Detect which cell encompasses the target text, then output its (X, Y) center coordinate. 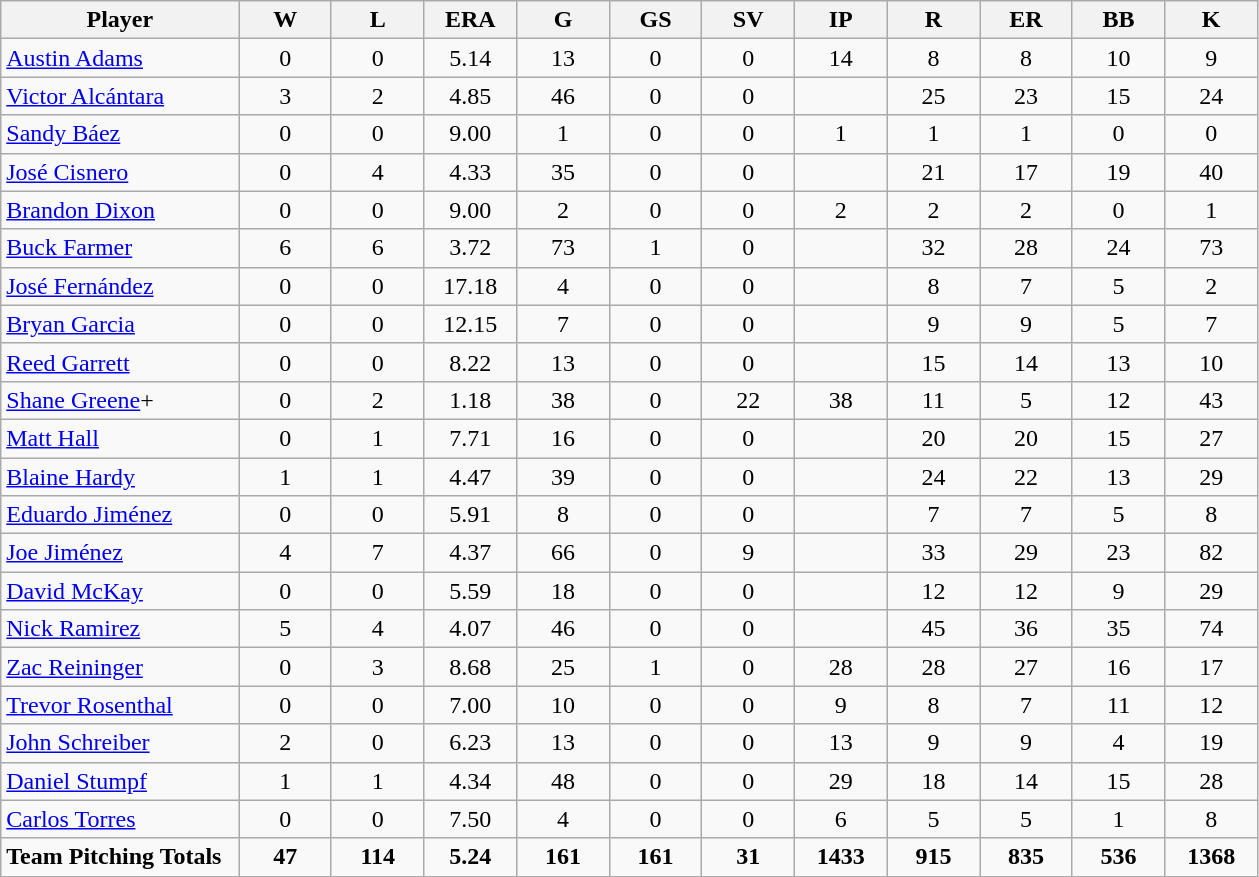
36 (1026, 629)
6.23 (470, 743)
José Fernández (120, 286)
39 (564, 477)
4.37 (470, 553)
Eduardo Jiménez (120, 515)
43 (1212, 400)
R (934, 20)
GS (656, 20)
IP (840, 20)
82 (1212, 553)
8.22 (470, 362)
SV (748, 20)
José Cisnero (120, 172)
8.68 (470, 667)
Reed Garrett (120, 362)
7.00 (470, 705)
17.18 (470, 286)
Matt Hall (120, 438)
66 (564, 553)
John Schreiber (120, 743)
4.85 (470, 96)
47 (286, 857)
4.34 (470, 781)
Austin Adams (120, 58)
536 (1118, 857)
Player (120, 20)
Buck Farmer (120, 248)
1.18 (470, 400)
5.24 (470, 857)
1368 (1212, 857)
W (286, 20)
G (564, 20)
21 (934, 172)
45 (934, 629)
32 (934, 248)
Brandon Dixon (120, 210)
915 (934, 857)
1433 (840, 857)
5.59 (470, 591)
Bryan Garcia (120, 324)
7.71 (470, 438)
4.33 (470, 172)
Nick Ramirez (120, 629)
7.50 (470, 819)
48 (564, 781)
Trevor Rosenthal (120, 705)
Joe Jiménez (120, 553)
Blaine Hardy (120, 477)
74 (1212, 629)
835 (1026, 857)
Zac Reininger (120, 667)
Shane Greene+ (120, 400)
40 (1212, 172)
L (378, 20)
12.15 (470, 324)
33 (934, 553)
BB (1118, 20)
Team Pitching Totals (120, 857)
ER (1026, 20)
3.72 (470, 248)
4.07 (470, 629)
Carlos Torres (120, 819)
114 (378, 857)
5.14 (470, 58)
ERA (470, 20)
David McKay (120, 591)
5.91 (470, 515)
Daniel Stumpf (120, 781)
Sandy Báez (120, 134)
Victor Alcántara (120, 96)
4.47 (470, 477)
31 (748, 857)
K (1212, 20)
